Determine the (X, Y) coordinate at the center of the cell enclosing the given text.  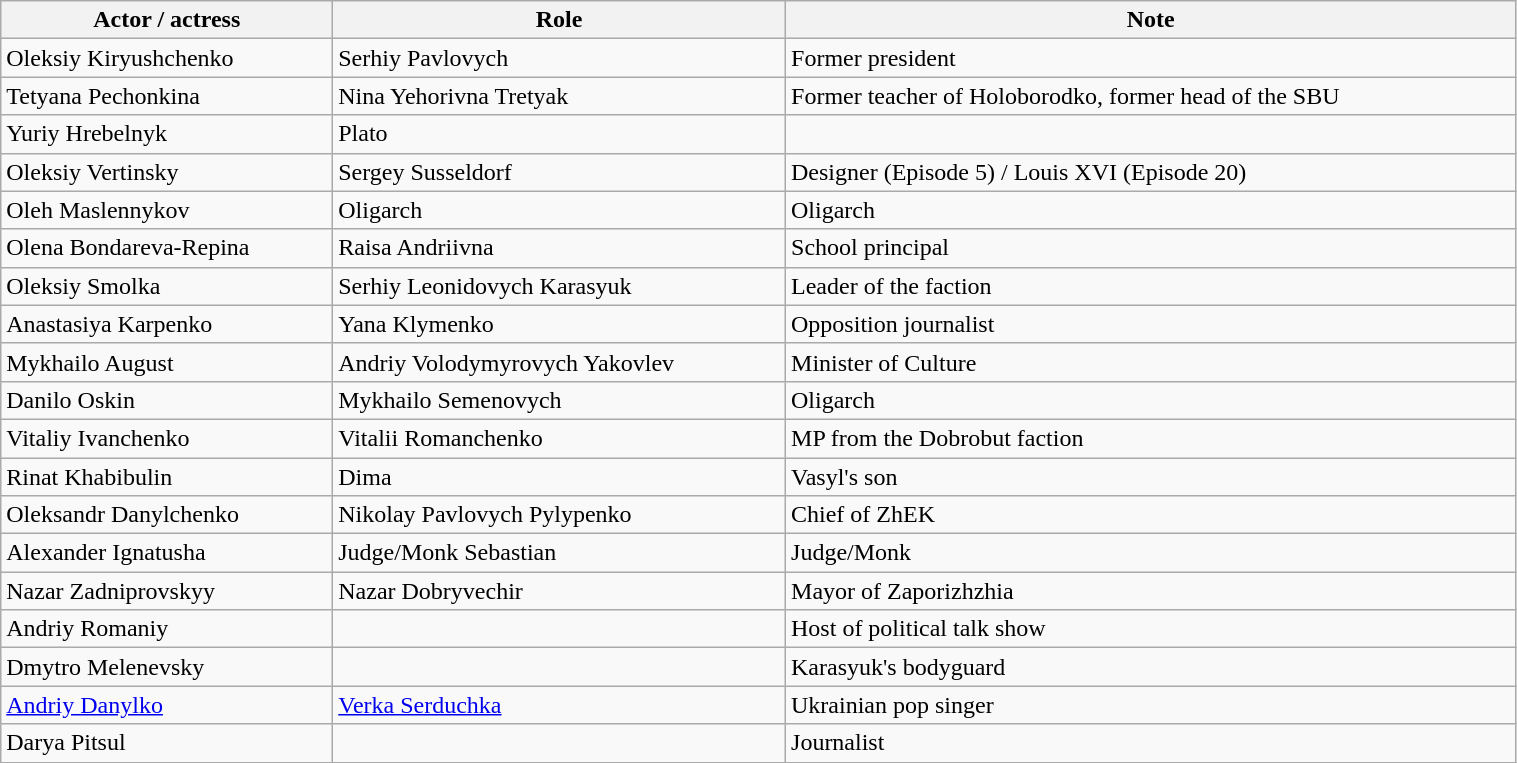
Note (1152, 20)
Former teacher of Holoborodko, former head of the SBU (1152, 96)
Tetyana Pechonkina (167, 96)
Ukrainian pop singer (1152, 705)
Host of political talk show (1152, 629)
Former president (1152, 58)
Serhiy Leonidovych Karasyuk (560, 286)
Yana Klymenko (560, 324)
Andriy Volodymyrovych Yakovlev (560, 362)
Judge/Monk (1152, 553)
Oleksiy Smolka (167, 286)
Oleksiy Vertinsky (167, 172)
Nazar Dobryvechir (560, 591)
Karasyuk's bodyguard (1152, 667)
Oleksiy Kiryushchenko (167, 58)
MP from the Dobrobut faction (1152, 438)
Serhiy Pavlovych (560, 58)
School principal (1152, 248)
Raisa Andriivna (560, 248)
Alexander Ignatusha (167, 553)
Danilo Oskin (167, 400)
Designer (Episode 5) / Louis XVI (Episode 20) (1152, 172)
Vitaliy Ivanchenko (167, 438)
Vasyl's son (1152, 477)
Rinat Khabibulin (167, 477)
Minister of Culture (1152, 362)
Vitalii Romanchenko (560, 438)
Role (560, 20)
Olena Bondareva-Repina (167, 248)
Mykhailo August (167, 362)
Actor / actress (167, 20)
Dima (560, 477)
Opposition journalist (1152, 324)
Mayor of Zaporizhzhia (1152, 591)
Oleksandr Danylchenko (167, 515)
Plato (560, 134)
Andriy Danylko (167, 705)
Nikolay Pavlovych Pylypenko (560, 515)
Dmytro Melenevsky (167, 667)
Nazar Zadniprovskyy (167, 591)
Verka Serduchka (560, 705)
Judge/Monk Sebastian (560, 553)
Yuriy Hrebelnyk (167, 134)
Chief of ZhEK (1152, 515)
Andriy Romaniy (167, 629)
Leader of the faction (1152, 286)
Anastasiya Karpenko (167, 324)
Journalist (1152, 743)
Nina Yehorivna Tretyak (560, 96)
Sergey Susseldorf (560, 172)
Darya Pitsul (167, 743)
Oleh Maslennykov (167, 210)
Mykhailo Semenovych (560, 400)
